Find where the given text appears and provide that cell's center as [X, Y] coordinate. 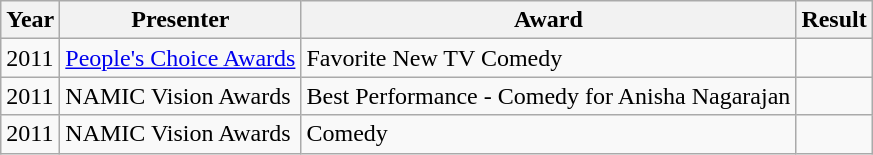
Presenter [180, 20]
People's Choice Awards [180, 58]
Best Performance - Comedy for Anisha Nagarajan [548, 96]
Result [834, 20]
Favorite New TV Comedy [548, 58]
Award [548, 20]
Comedy [548, 134]
Year [30, 20]
